From the cell containing the given text, extract its center point as [X, Y] coordinate. 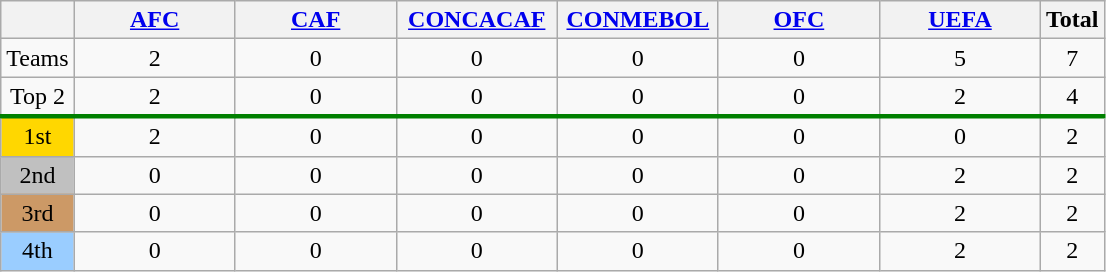
7 [1072, 58]
5 [960, 58]
CONMEBOL [638, 20]
Total [1072, 20]
OFC [798, 20]
CONCACAF [476, 20]
2nd [38, 175]
4th [38, 251]
CAF [316, 20]
3rd [38, 213]
Teams [38, 58]
AFC [154, 20]
4 [1072, 97]
1st [38, 136]
Top 2 [38, 97]
UEFA [960, 20]
